Return the [x, y] coordinate for the center point of the cell that contains the specified text.  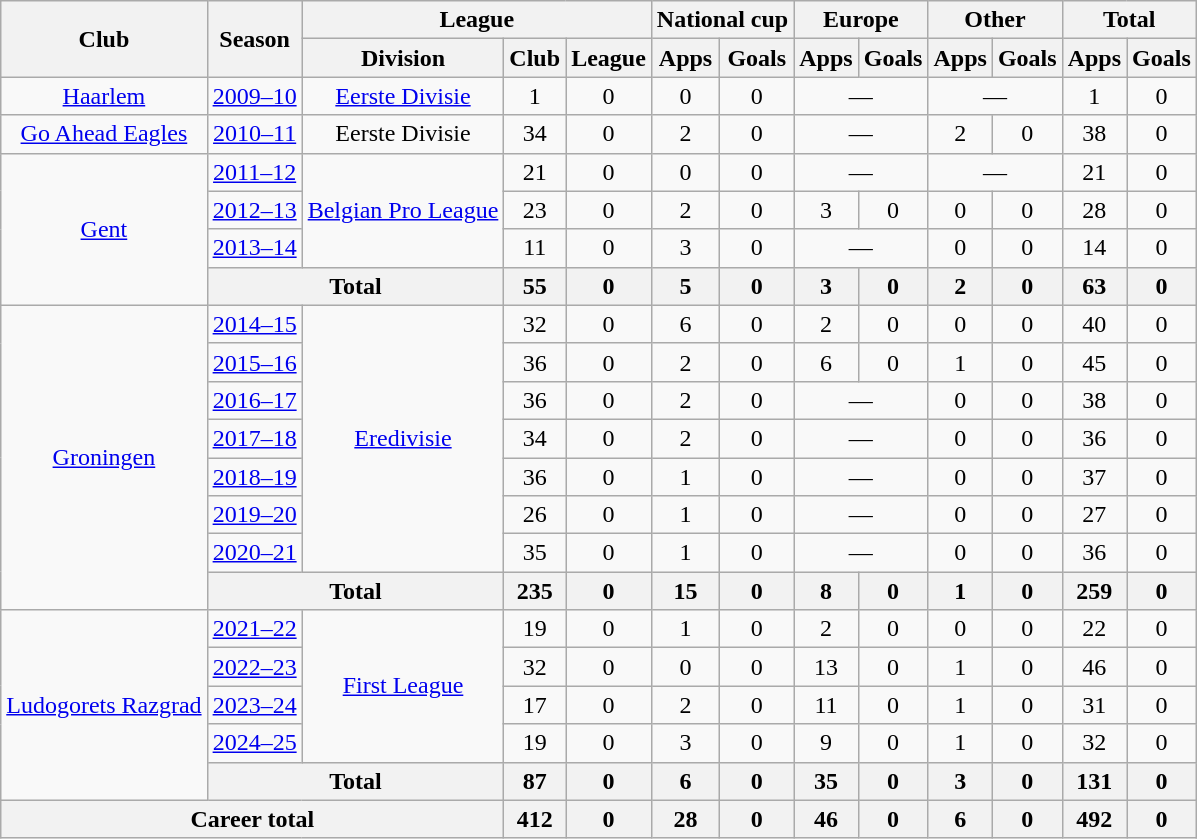
15 [685, 591]
17 [535, 705]
63 [1094, 286]
Europe [861, 20]
26 [535, 515]
National cup [722, 20]
22 [1094, 629]
2017–18 [254, 438]
13 [826, 667]
87 [535, 781]
412 [535, 819]
131 [1094, 781]
First League [403, 686]
2012–13 [254, 210]
Belgian Pro League [403, 210]
2014–15 [254, 324]
259 [1094, 591]
Haarlem [104, 96]
2024–25 [254, 743]
Eredivisie [403, 438]
Groningen [104, 457]
2010–11 [254, 134]
2023–24 [254, 705]
Other [995, 20]
9 [826, 743]
55 [535, 286]
2021–22 [254, 629]
2013–14 [254, 248]
2018–19 [254, 477]
37 [1094, 477]
Division [403, 58]
31 [1094, 705]
40 [1094, 324]
Go Ahead Eagles [104, 134]
45 [1094, 362]
Career total [252, 819]
8 [826, 591]
2019–20 [254, 515]
14 [1094, 248]
492 [1094, 819]
Ludogorets Razgrad [104, 705]
23 [535, 210]
2009–10 [254, 96]
2022–23 [254, 667]
2016–17 [254, 400]
2011–12 [254, 172]
Season [254, 39]
27 [1094, 515]
2015–16 [254, 362]
235 [535, 591]
2020–21 [254, 553]
5 [685, 286]
Gent [104, 229]
